Output the (X, Y) coordinate of the center of the cell containing the given text.  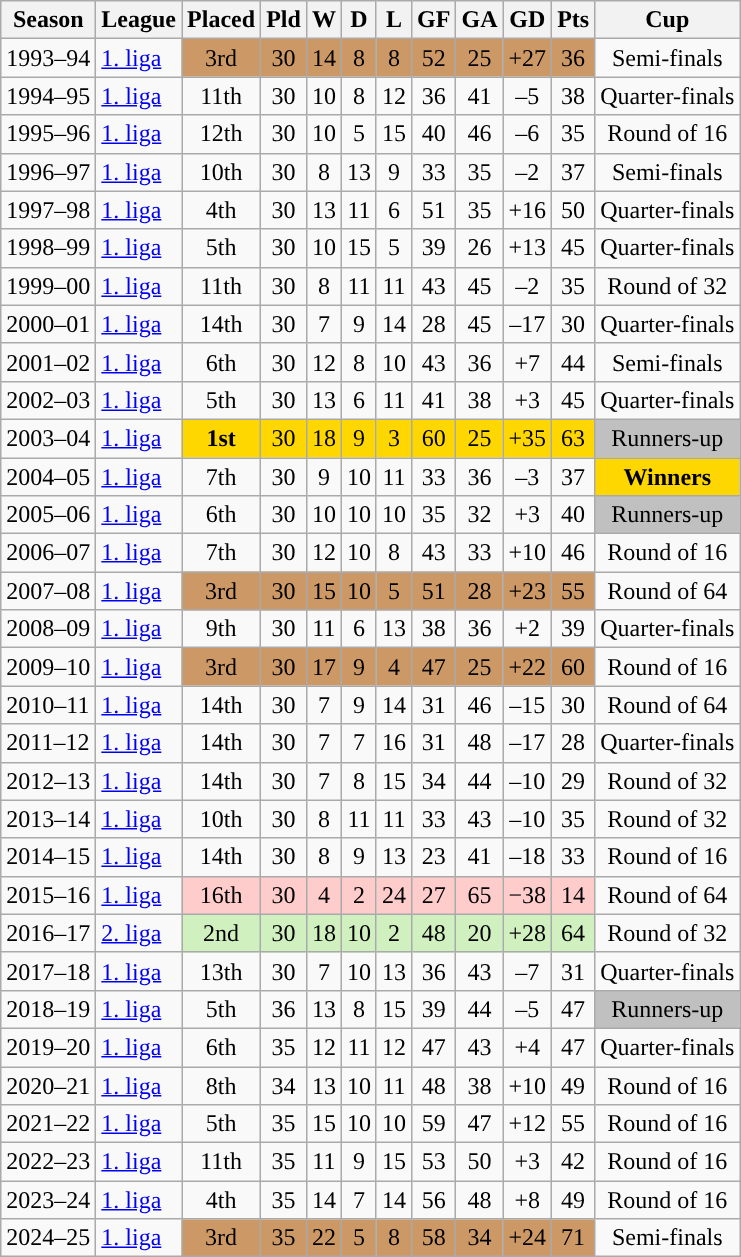
League (139, 20)
2007–08 (48, 591)
13th (222, 971)
52 (434, 58)
Cup (668, 20)
–7 (528, 971)
26 (480, 248)
+12 (528, 1124)
12th (222, 134)
+13 (528, 248)
2013–14 (48, 819)
+27 (528, 58)
GF (434, 20)
16 (394, 743)
+8 (528, 1200)
23 (434, 857)
59 (434, 1124)
–15 (528, 705)
2010–11 (48, 705)
Season (48, 20)
−38 (528, 895)
3 (394, 438)
2004–05 (48, 477)
24 (394, 895)
D (358, 20)
1998–99 (48, 248)
Pld (284, 20)
16th (222, 895)
2016–17 (48, 933)
2002–03 (48, 400)
2. liga (139, 933)
2017–18 (48, 971)
+22 (528, 667)
2nd (222, 933)
2019–20 (48, 1047)
58 (434, 1238)
2024–25 (48, 1238)
2003–04 (48, 438)
1996–97 (48, 172)
2012–13 (48, 781)
17 (324, 667)
2014–15 (48, 857)
1994–95 (48, 96)
1993–94 (48, 58)
2020–21 (48, 1085)
65 (480, 895)
–18 (528, 857)
63 (574, 438)
–3 (528, 477)
1999–00 (48, 286)
2023–24 (48, 1200)
W (324, 20)
+24 (528, 1238)
+4 (528, 1047)
53 (434, 1162)
8th (222, 1085)
56 (434, 1200)
2005–06 (48, 515)
2022–23 (48, 1162)
1997–98 (48, 210)
Winners (668, 477)
32 (480, 515)
2021–22 (48, 1124)
2008–09 (48, 629)
2009–10 (48, 667)
+28 (528, 933)
GD (528, 20)
Pts (574, 20)
20 (480, 933)
2018–19 (48, 1009)
27 (434, 895)
2015–16 (48, 895)
L (394, 20)
9th (222, 629)
+35 (528, 438)
1st (222, 438)
Placed (222, 20)
+23 (528, 591)
1995–96 (48, 134)
29 (574, 781)
42 (574, 1162)
64 (574, 933)
2006–07 (48, 553)
71 (574, 1238)
+2 (528, 629)
–6 (528, 134)
22 (324, 1238)
+16 (528, 210)
GA (480, 20)
+7 (528, 362)
2001–02 (48, 362)
2011–12 (48, 743)
2000–01 (48, 324)
